Determine the (X, Y) coordinate at the center of the cell enclosing the given text.  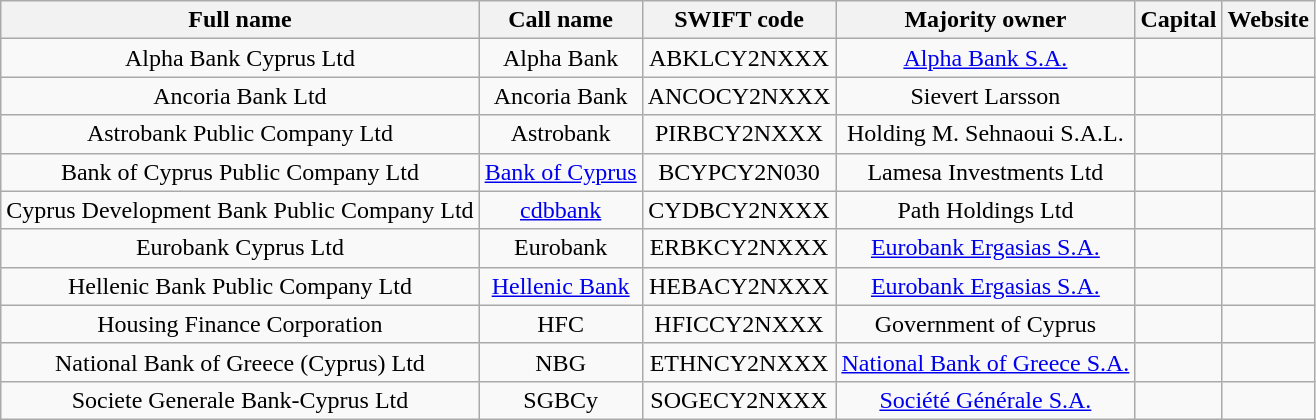
Societe Generale Bank-Cyprus Ltd (240, 400)
Government of Cyprus (986, 324)
Ancoria Bank Ltd (240, 96)
Eurobank Cyprus Ltd (240, 248)
Majority owner (986, 20)
CYDBCY2NXXX (739, 210)
Capital (1178, 20)
Ancoria Bank (560, 96)
Path Holdings Ltd (986, 210)
Call name (560, 20)
Website (1268, 20)
Astrobank Public Company Ltd (240, 134)
HEBACY2NXXX (739, 286)
PIRBCY2NXXX (739, 134)
Cyprus Development Bank Public Company Ltd (240, 210)
Sievert Larsson (986, 96)
Bank of Cyprus (560, 172)
NBG (560, 362)
National Bank of Greece S.A. (986, 362)
SGBCy (560, 400)
HFC (560, 324)
Full name (240, 20)
Société Générale S.A. (986, 400)
SWIFT code (739, 20)
HFICCY2NXXX (739, 324)
Bank of Cyprus Public Company Ltd (240, 172)
National Bank of Greece (Cyprus) Ltd (240, 362)
BCYPCY2N030 (739, 172)
cdbbank (560, 210)
Alpha Bank (560, 58)
ETHNCY2NXXX (739, 362)
Astrobank (560, 134)
Hellenic Bank (560, 286)
Lamesa Investments Ltd (986, 172)
Hellenic Bank Public Company Ltd (240, 286)
ANCOCY2NXXX (739, 96)
Alpha Bank S.A. (986, 58)
ABKLCY2NXXX (739, 58)
SOGECY2NXXX (739, 400)
ERBKCY2NXXX (739, 248)
Eurobank (560, 248)
Alpha Bank Cyprus Ltd (240, 58)
Holding M. Sehnaoui S.A.L. (986, 134)
Housing Finance Corporation (240, 324)
